Capture the cell that displays the provided text and extract its [X, Y] central coordinate. 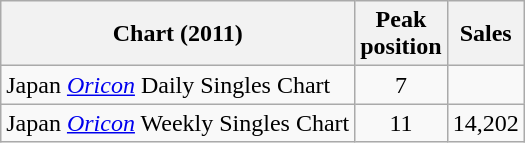
Japan Oricon Daily Singles Chart [178, 85]
Chart (2011) [178, 34]
14,202 [486, 123]
Peakposition [401, 34]
Japan Oricon Weekly Singles Chart [178, 123]
Sales [486, 34]
7 [401, 85]
11 [401, 123]
